Identify which cell holds the provided text, then report its [X, Y] central coordinate. 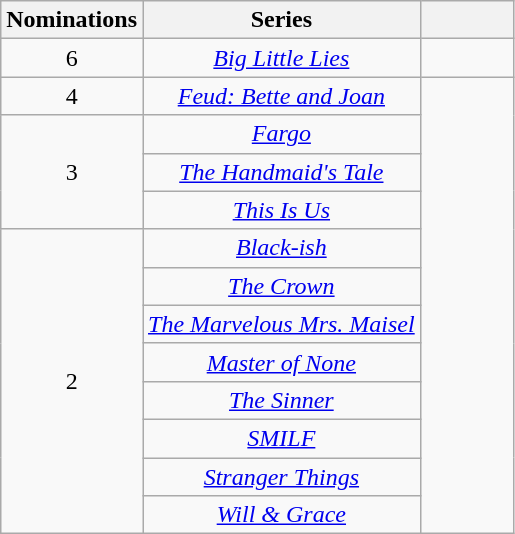
SMILF [281, 438]
Stranger Things [281, 477]
This Is Us [281, 210]
2 [72, 381]
Nominations [72, 20]
6 [72, 58]
3 [72, 172]
The Marvelous Mrs. Maisel [281, 324]
The Crown [281, 286]
Black-ish [281, 248]
Big Little Lies [281, 58]
Series [281, 20]
Fargo [281, 134]
Master of None [281, 362]
The Handmaid's Tale [281, 172]
The Sinner [281, 400]
4 [72, 96]
Will & Grace [281, 515]
Feud: Bette and Joan [281, 96]
